Determine the [X, Y] coordinate at the center of the cell enclosing the given text.  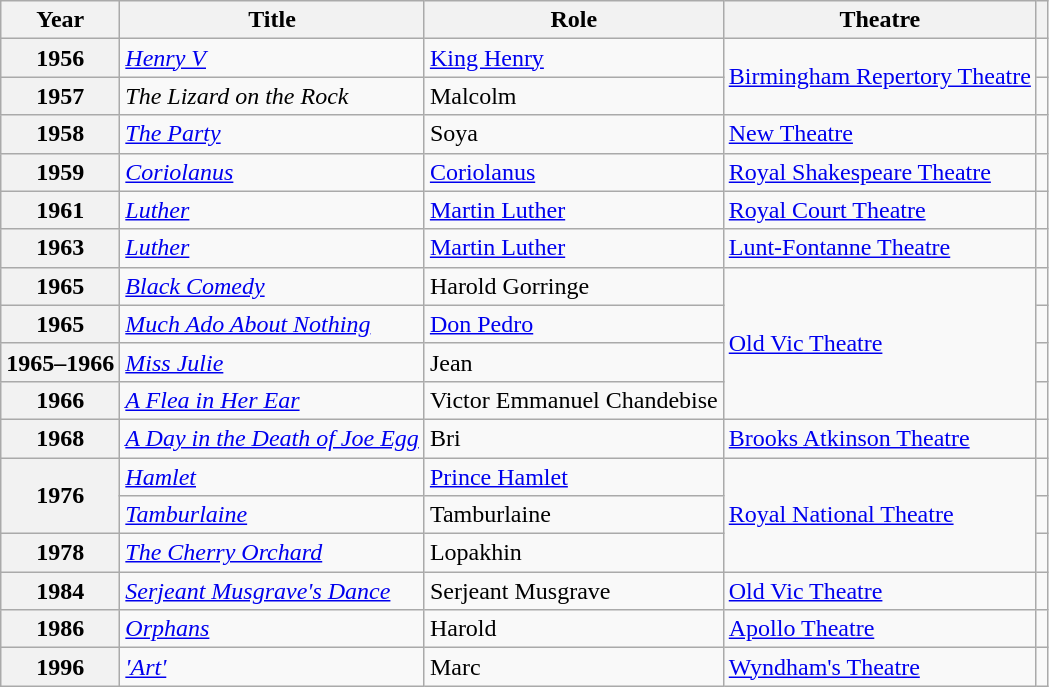
Royal National Theatre [880, 515]
King Henry [574, 58]
Orphans [272, 629]
1963 [60, 248]
Harold [574, 629]
Apollo Theatre [880, 629]
New Theatre [880, 134]
1965–1966 [60, 362]
Hamlet [272, 477]
Brooks Atkinson Theatre [880, 438]
1961 [60, 210]
Royal Court Theatre [880, 210]
1996 [60, 667]
Much Ado About Nothing [272, 324]
1968 [60, 438]
1959 [60, 172]
Malcolm [574, 96]
1966 [60, 400]
Jean [574, 362]
Bri [574, 438]
Royal Shakespeare Theatre [880, 172]
1956 [60, 58]
A Flea in Her Ear [272, 400]
Theatre [880, 20]
Victor Emmanuel Chandebise [574, 400]
1958 [60, 134]
Lunt-Fontanne Theatre [880, 248]
Serjeant Musgrave [574, 591]
Marc [574, 667]
Year [60, 20]
1984 [60, 591]
Serjeant Musgrave's Dance [272, 591]
A Day in the Death of Joe Egg [272, 438]
1957 [60, 96]
Role [574, 20]
Miss Julie [272, 362]
The Party [272, 134]
'Art' [272, 667]
Henry V [272, 58]
Wyndham's Theatre [880, 667]
1978 [60, 553]
Lopakhin [574, 553]
The Lizard on the Rock [272, 96]
Birmingham Repertory Theatre [880, 77]
Black Comedy [272, 286]
Prince Hamlet [574, 477]
Harold Gorringe [574, 286]
Soya [574, 134]
1986 [60, 629]
Don Pedro [574, 324]
Title [272, 20]
1976 [60, 496]
The Cherry Orchard [272, 553]
